Locate the cell with the specified text and output its (x, y) center coordinate. 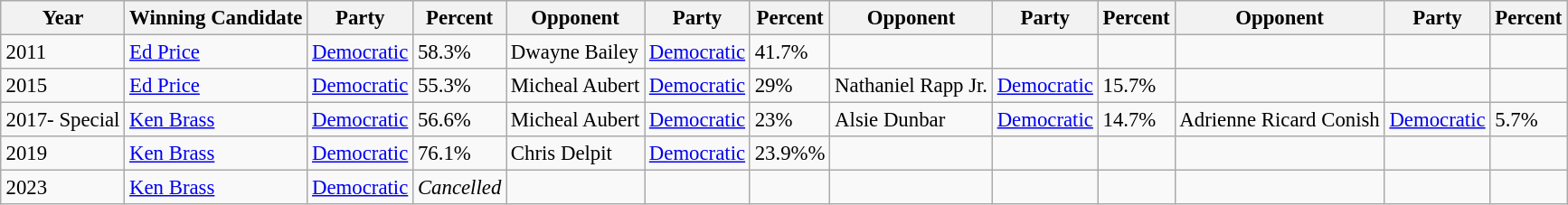
29% (789, 86)
55.3% (459, 86)
Dwayne Bailey (575, 51)
Year (62, 18)
2017- Special (62, 120)
Chris Delpit (575, 154)
14.7% (1136, 120)
Adrienne Ricard Conish (1280, 120)
56.6% (459, 120)
2011 (62, 51)
23% (789, 120)
76.1% (459, 154)
58.3% (459, 51)
Alsie Dunbar (912, 120)
2023 (62, 188)
Cancelled (459, 188)
5.7% (1528, 120)
23.9%% (789, 154)
2019 (62, 154)
Nathaniel Rapp Jr. (912, 86)
41.7% (789, 51)
2015 (62, 86)
15.7% (1136, 86)
Winning Candidate (216, 18)
